Detect which cell encompasses the target text, then output its [x, y] center coordinate. 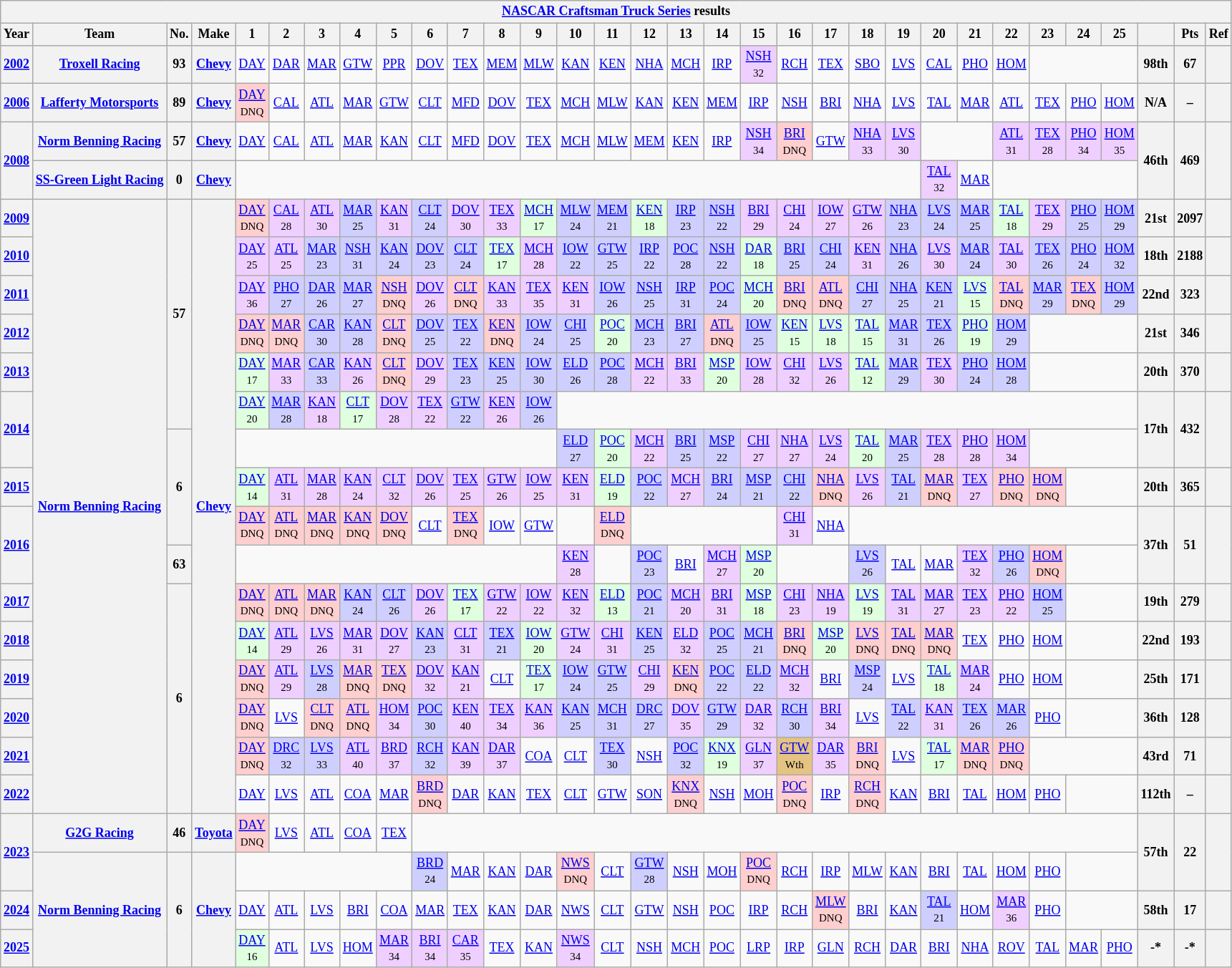
Toyota [213, 833]
2008 [17, 160]
1 [252, 34]
LRP [759, 949]
Lafferty Motorsports [99, 103]
ELD32 [686, 641]
2019 [17, 679]
IOW30 [538, 372]
2010 [17, 256]
2017 [17, 602]
KAN39 [465, 756]
KEN26 [502, 410]
Troxell Racing [99, 64]
DOV27 [394, 641]
TEX35 [538, 295]
2014 [17, 430]
KAN36 [538, 718]
11 [613, 34]
LVS33 [322, 756]
KNX19 [722, 756]
G2G Racing [99, 833]
No. [179, 34]
PHO28 [975, 449]
KAN33 [502, 295]
3 [322, 34]
2011 [17, 295]
MEM21 [613, 218]
9 [538, 34]
128 [1190, 718]
DOV35 [686, 718]
Make [213, 34]
CLT17 [358, 410]
2020 [17, 718]
57th [1155, 852]
KEN32 [576, 602]
NHADNQ [830, 487]
HOM28 [1011, 372]
KAN21 [465, 679]
KEN15 [795, 334]
SS-Green Light Racing [99, 180]
KEN40 [465, 718]
112th [1155, 795]
LVS19 [868, 602]
23 [1048, 34]
MCH23 [649, 334]
MAR36 [1011, 910]
TAL12 [868, 372]
2022 [17, 795]
21 [975, 34]
DOV23 [430, 256]
HOM32 [1120, 256]
GTW24 [576, 641]
8 [502, 34]
ATL30 [322, 218]
TAL15 [868, 334]
Team [99, 34]
DAR26 [322, 295]
14 [722, 34]
MCH21 [759, 641]
PHO26 [1011, 564]
CLT26 [394, 602]
0 [179, 180]
N/A [1155, 103]
KAN18 [322, 410]
CHI23 [795, 602]
ATL25 [286, 256]
37th [1155, 544]
BRI27 [686, 334]
25th [1155, 679]
DOV29 [430, 372]
51 [1190, 544]
BRI29 [759, 218]
365 [1190, 487]
TEX27 [975, 487]
DAY16 [252, 949]
LVS28 [322, 679]
POC30 [430, 718]
DRC27 [649, 718]
NHA26 [903, 256]
TAL30 [1011, 256]
NWS [576, 910]
NSH31 [358, 256]
MSP18 [759, 602]
TAL22 [903, 718]
POC32 [686, 756]
ELDDNQ [613, 526]
2021 [17, 756]
NHA25 [903, 295]
IRP23 [686, 218]
RCHDNQ [868, 795]
LVS15 [975, 295]
NHA23 [903, 218]
NHA33 [868, 141]
71 [1190, 756]
BRD24 [430, 871]
HOM35 [1120, 141]
KANDNQ [358, 526]
GLN [830, 949]
NHA19 [830, 602]
TEX32 [975, 564]
13 [686, 34]
PHO27 [286, 295]
193 [1190, 641]
18 [868, 34]
GTW29 [722, 718]
GTWWth [795, 756]
POC24 [722, 295]
TAL31 [903, 602]
CHI29 [649, 679]
PPR [394, 64]
370 [1190, 372]
POC21 [649, 602]
ELD26 [576, 372]
MSP21 [759, 487]
MCH31 [613, 718]
17th [1155, 430]
Ref [1218, 34]
KAN26 [358, 372]
NWSDNQ [576, 871]
SON [649, 795]
7 [465, 34]
IOW28 [759, 372]
LVS18 [830, 334]
2015 [17, 487]
MAR23 [322, 256]
46th [1155, 160]
PHO34 [1084, 141]
KAN25 [576, 718]
DAR35 [830, 756]
TEX29 [1048, 218]
TEX33 [502, 218]
24 [1084, 34]
KEN21 [939, 295]
58th [1155, 910]
DOV30 [465, 218]
2006 [17, 103]
16 [795, 34]
ATL40 [358, 756]
CAR30 [322, 334]
MSP22 [722, 449]
2009 [17, 218]
NSH32 [759, 64]
IOW [502, 526]
2024 [17, 910]
IRP31 [686, 295]
DAY25 [252, 256]
ELD22 [759, 679]
BRI31 [722, 602]
46 [179, 833]
2097 [1190, 218]
43rd [1155, 756]
CHI22 [795, 487]
DOV32 [430, 679]
63 [179, 564]
CLT31 [465, 641]
LVSDNQ [868, 641]
ELD19 [613, 487]
89 [179, 103]
PHO22 [1011, 602]
2018 [17, 641]
2012 [17, 334]
POC25 [722, 641]
BRI24 [722, 487]
GLN37 [759, 756]
TEX25 [465, 487]
67 [1190, 64]
20 [939, 34]
ELD27 [576, 449]
25 [1120, 34]
IRP22 [649, 256]
ROV [1011, 949]
KAN23 [430, 641]
18th [1155, 256]
KNXDNQ [686, 795]
CAL28 [286, 218]
DRC32 [286, 756]
2002 [17, 64]
10 [576, 34]
TAL17 [939, 756]
2016 [17, 544]
Pts [1190, 34]
CHI25 [576, 334]
RCH32 [430, 756]
KAN28 [358, 334]
CHI32 [795, 372]
19th [1155, 602]
2 [286, 34]
MLW24 [576, 218]
MCH28 [538, 256]
NSHDNQ [394, 295]
PHO19 [975, 334]
DOV28 [394, 410]
GTW28 [649, 871]
NSH34 [759, 141]
BRI33 [686, 372]
NWS34 [576, 949]
346 [1190, 334]
5 [394, 34]
DAR32 [759, 718]
HOM25 [1048, 602]
36th [1155, 718]
Year [17, 34]
323 [1190, 295]
MLWDNQ [830, 910]
CAR33 [322, 372]
MCH17 [538, 218]
SBO [868, 64]
171 [1190, 679]
IOW27 [830, 218]
CAR35 [465, 949]
DAY17 [252, 372]
93 [179, 64]
DAR18 [759, 256]
TEX34 [502, 718]
RCH30 [795, 718]
KEN28 [576, 564]
BRDDNQ [430, 795]
2188 [1190, 256]
NSH25 [649, 295]
432 [1190, 430]
PHO25 [1084, 218]
DAY20 [252, 410]
MAR33 [286, 372]
BRD37 [394, 756]
NHA27 [795, 449]
2023 [17, 852]
2013 [17, 372]
MAR26 [1011, 718]
ELD13 [613, 602]
TEX21 [502, 641]
DAR37 [502, 756]
TAL20 [868, 449]
469 [1190, 160]
12 [649, 34]
KEN18 [649, 218]
MCH32 [795, 679]
279 [1190, 602]
DOV25 [430, 334]
MSP24 [868, 679]
TAL32 [939, 180]
NASCAR Craftsman Truck Series results [616, 11]
15 [759, 34]
DOVDNQ [394, 526]
2025 [17, 949]
MAR34 [394, 949]
IOW20 [538, 641]
POC23 [649, 564]
4 [358, 34]
98th [1155, 64]
19 [903, 34]
DAY36 [252, 295]
CLT32 [394, 487]
